Scan for the cell matching the given text and deliver its [X, Y] coordinate at center. 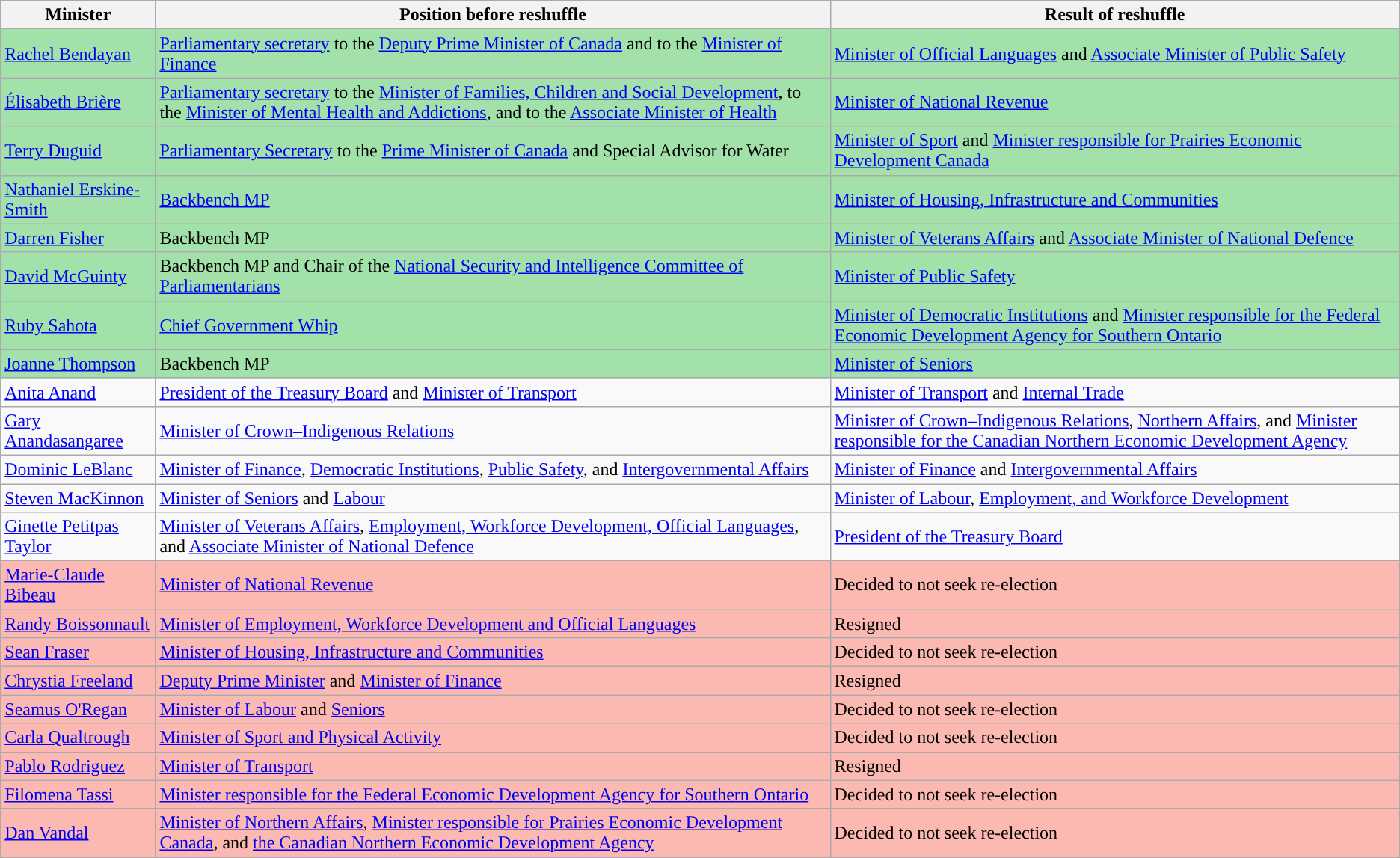
Minister responsible for the Federal Economic Development Agency for Southern Ontario [493, 794]
Backbench MP and Chair of the National Security and Intelligence Committee of Parliamentarians [493, 277]
President of the Treasury Board and Minister of Transport [493, 392]
Rachel Bendayan [78, 54]
Minister of Transport and Internal Trade [1114, 392]
David McGuinty [78, 277]
Minister [78, 15]
Filomena Tassi [78, 794]
Parliamentary Secretary to the Prime Minister of Canada and Special Advisor for Water [493, 151]
Dan Vandal [78, 833]
Steven MacKinnon [78, 497]
Élisabeth Brière [78, 102]
Ruby Sahota [78, 325]
Joanne Thompson [78, 364]
Minister of Labour and Seniors [493, 709]
Pablo Rodriguez [78, 766]
Marie-Claude Bibeau [78, 585]
Minister of Employment, Workforce Development and Official Languages [493, 624]
Minister of Democratic Institutions and Minister responsible for the Federal Economic Development Agency for Southern Ontario [1114, 325]
Minister of Public Safety [1114, 277]
Minister of Transport [493, 766]
Minister of Seniors [1114, 364]
Minister of Veterans Affairs, Employment, Workforce Development, Official Languages, and Associate Minister of National Defence [493, 537]
Position before reshuffle [493, 15]
Ginette Petitpas Taylor [78, 537]
Anita Anand [78, 392]
Dominic LeBlanc [78, 469]
President of the Treasury Board [1114, 537]
Minister of Official Languages and Associate Minister of Public Safety [1114, 54]
Chief Government Whip [493, 325]
Minister of Crown–Indigenous Relations, Northern Affairs, and Minister responsible for the Canadian Northern Economic Development Agency [1114, 431]
Minister of Veterans Affairs and Associate Minister of National Defence [1114, 238]
Minister of Northern Affairs, Minister responsible for Prairies Economic Development Canada, and the Canadian Northern Economic Development Agency [493, 833]
Minister of Finance, Democratic Institutions, Public Safety, and Intergovernmental Affairs [493, 469]
Deputy Prime Minister and Minister of Finance [493, 681]
Result of reshuffle [1114, 15]
Minister of Sport and Physical Activity [493, 738]
Minister of Crown–Indigenous Relations [493, 431]
Minister of Seniors and Labour [493, 497]
Parliamentary secretary to the Deputy Prime Minister of Canada and to the Minister of Finance [493, 54]
Darren Fisher [78, 238]
Seamus O'Regan [78, 709]
Gary Anandasangaree [78, 431]
Sean Fraser [78, 652]
Terry Duguid [78, 151]
Nathaniel Erskine-Smith [78, 199]
Randy Boissonnault [78, 624]
Carla Qualtrough [78, 738]
Minister of Sport and Minister responsible for Prairies Economic Development Canada [1114, 151]
Minister of Labour, Employment, and Workforce Development [1114, 497]
Chrystia Freeland [78, 681]
Minister of Finance and Intergovernmental Affairs [1114, 469]
